Capture the cell that displays the provided text and extract its (x, y) central coordinate. 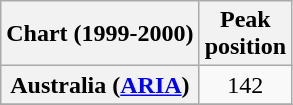
Australia (ARIA) (100, 85)
142 (245, 85)
Chart (1999-2000) (100, 34)
Peakposition (245, 34)
